Capture the cell that displays the provided text and extract its [X, Y] central coordinate. 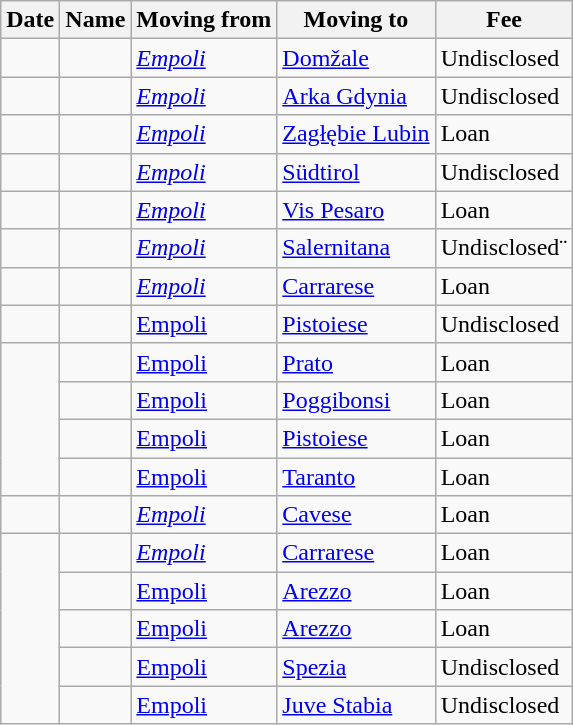
Moving to [356, 20]
Poggibonsi [356, 400]
Salernitana [356, 248]
Zagłębie Lubin [356, 134]
Prato [356, 362]
Fee [504, 20]
Date [30, 20]
Moving from [204, 20]
Taranto [356, 477]
Undisclosed¨ [504, 248]
Spezia [356, 667]
Domžale [356, 58]
Arka Gdynia [356, 96]
Juve Stabia [356, 705]
Südtirol [356, 172]
Name [96, 20]
Cavese [356, 515]
Vis Pesaro [356, 210]
